Return (X, Y) of the center of cell containing provided text 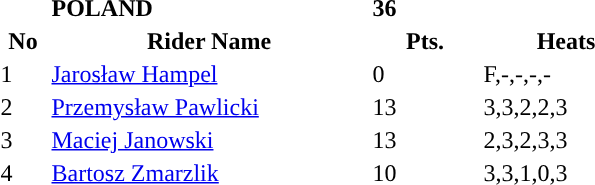
Pts. (425, 41)
Jarosław Hampel (209, 74)
Maciej Janowski (209, 140)
0 (425, 74)
Przemysław Pawlicki (209, 107)
Rider Name (209, 41)
